Search for the cell housing the specified text and yield its (X, Y) center coordinate. 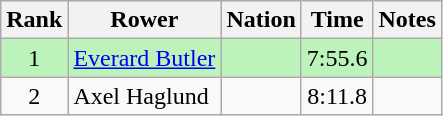
7:55.6 (337, 58)
Everard Butler (144, 58)
8:11.8 (337, 96)
Rank (34, 20)
Notes (407, 20)
1 (34, 58)
Rower (144, 20)
2 (34, 96)
Time (337, 20)
Axel Haglund (144, 96)
Nation (261, 20)
